Find where the given text appears and provide that cell's center as (x, y) coordinate. 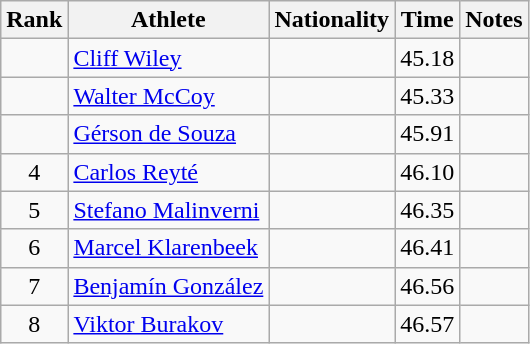
46.35 (428, 210)
6 (34, 248)
46.10 (428, 172)
Rank (34, 20)
Marcel Klarenbeek (168, 248)
Notes (494, 20)
Benjamín González (168, 286)
Stefano Malinverni (168, 210)
45.33 (428, 96)
46.57 (428, 324)
5 (34, 210)
Gérson de Souza (168, 134)
Cliff Wiley (168, 58)
7 (34, 286)
Athlete (168, 20)
Time (428, 20)
46.56 (428, 286)
Nationality (332, 20)
46.41 (428, 248)
8 (34, 324)
Walter McCoy (168, 96)
45.91 (428, 134)
Carlos Reyté (168, 172)
Viktor Burakov (168, 324)
45.18 (428, 58)
4 (34, 172)
